Return the (X, Y) coordinate for the center point of the cell that contains the specified text.  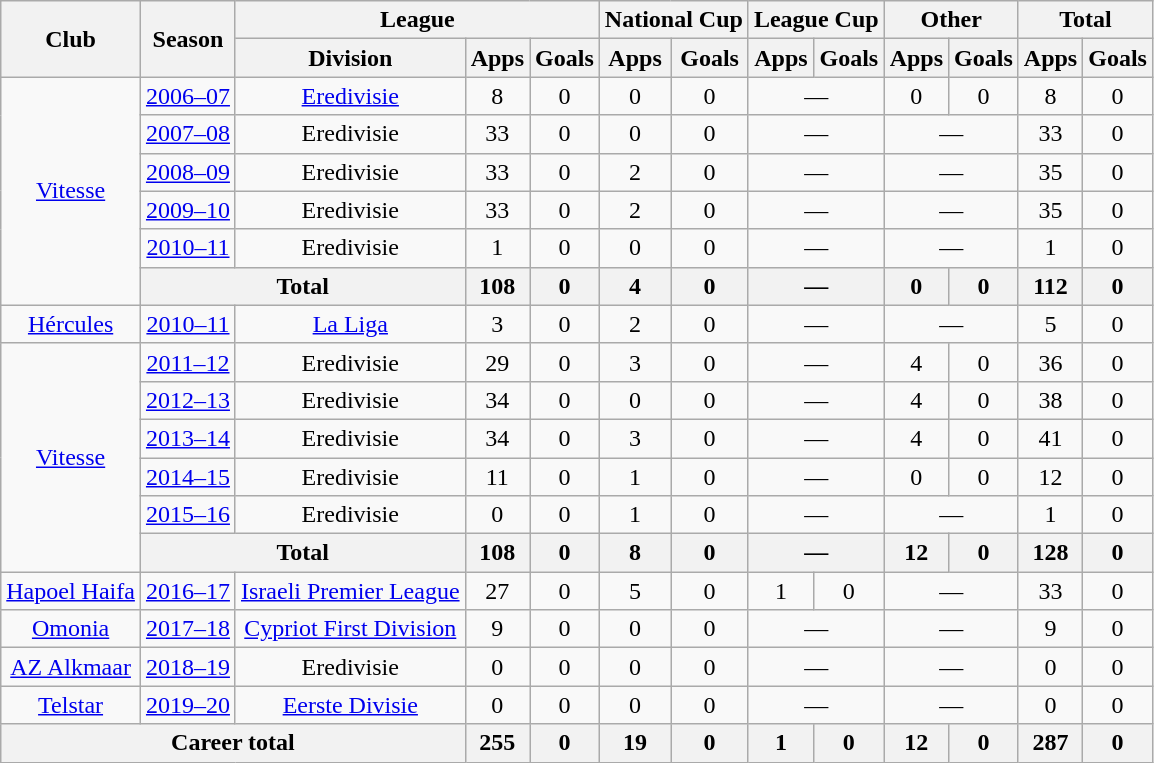
2013–14 (188, 438)
2008–09 (188, 172)
National Cup (674, 20)
128 (1050, 553)
Hapoel Haifa (71, 591)
Hércules (71, 324)
112 (1050, 286)
2009–10 (188, 210)
2012–13 (188, 400)
Eerste Divisie (350, 705)
27 (497, 591)
Season (188, 39)
Club (71, 39)
2018–19 (188, 667)
287 (1050, 743)
2015–16 (188, 515)
2007–08 (188, 134)
Division (350, 58)
Other (951, 20)
AZ Alkmaar (71, 667)
League Cup (816, 20)
La Liga (350, 324)
19 (635, 743)
255 (497, 743)
League (417, 20)
Telstar (71, 705)
41 (1050, 438)
2006–07 (188, 96)
2011–12 (188, 362)
2017–18 (188, 629)
Israeli Premier League (350, 591)
11 (497, 477)
38 (1050, 400)
2019–20 (188, 705)
2014–15 (188, 477)
29 (497, 362)
Cypriot First Division (350, 629)
Omonia (71, 629)
36 (1050, 362)
Career total (233, 743)
2016–17 (188, 591)
